Search for the cell housing the specified text and yield its [x, y] center coordinate. 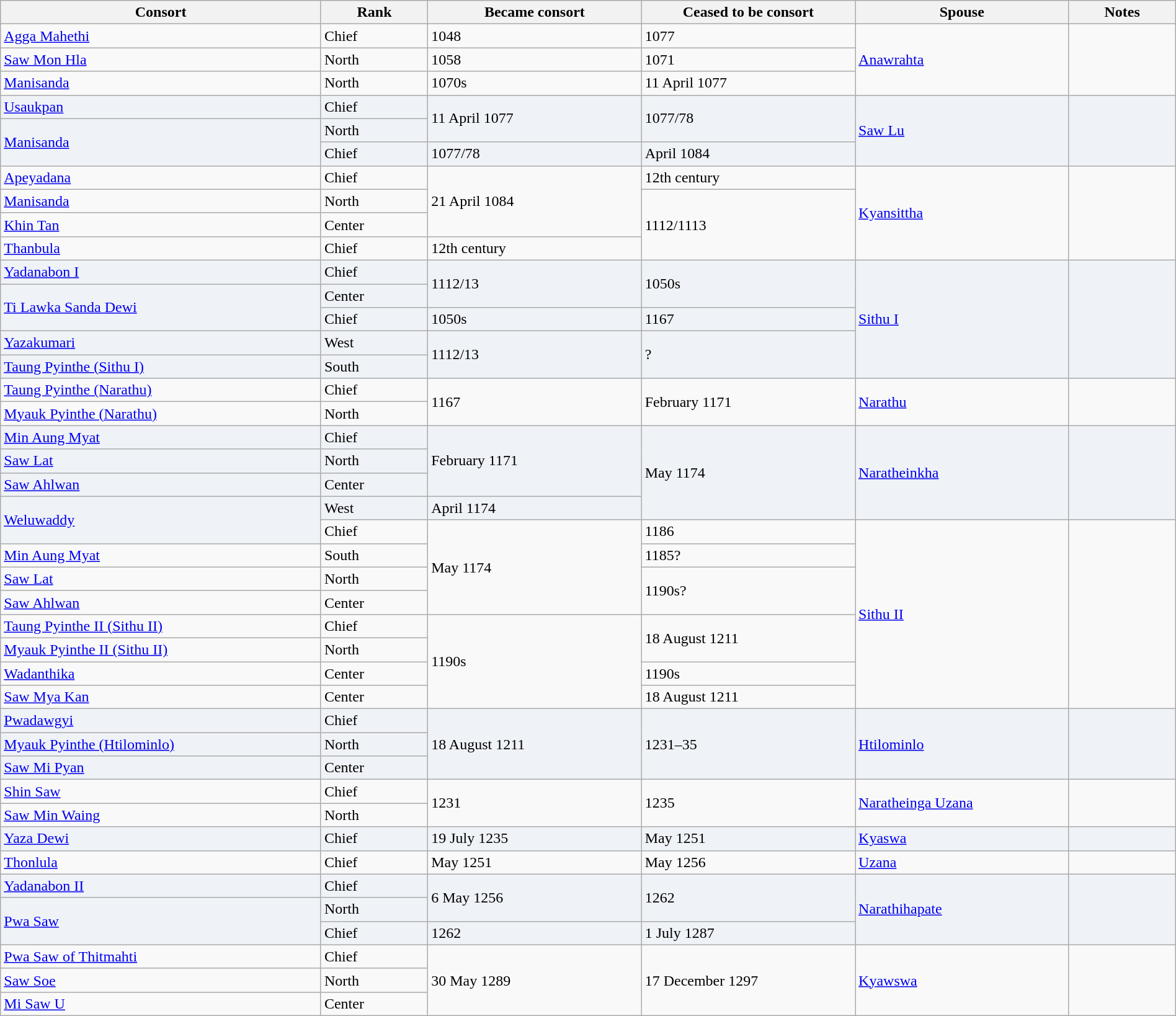
Saw Min Waing [161, 815]
1231–35 [748, 744]
Wadanthika [161, 673]
Pwa Saw of Thitmahti [161, 956]
1048 [535, 36]
Usaukpan [161, 107]
Sithu II [962, 614]
1077 [748, 36]
Saw Mon Hla [161, 60]
Kyawswa [962, 980]
19 July 1235 [535, 839]
Kyaswa [962, 839]
Myauk Pyinthe II (Sithu II) [161, 649]
Spouse [962, 12]
Kyansittha [962, 213]
May 1256 [748, 862]
Thanbula [161, 248]
Became consort [535, 12]
Yadanabon II [161, 886]
Naratheinga Uzana [962, 803]
Taung Pyinthe (Narathu) [161, 390]
April 1174 [535, 508]
1185? [748, 555]
Sithu I [962, 319]
Saw Mi Pyan [161, 768]
Weluwaddy [161, 520]
? [748, 355]
Myauk Pyinthe (Narathu) [161, 414]
Ti Lawka Sanda Dewi [161, 308]
1 July 1287 [748, 933]
Agga Mahethi [161, 36]
1058 [535, 60]
Apeyadana [161, 177]
1190s? [748, 590]
Thonlula [161, 862]
Uzana [962, 862]
Shin Saw [161, 791]
Saw Mya Kan [161, 697]
Khin Tan [161, 225]
Consort [161, 12]
1071 [748, 60]
Mi Saw U [161, 1004]
Saw Soe [161, 980]
17 December 1297 [748, 980]
30 May 1289 [535, 980]
Anawrahta [962, 60]
Pwadawgyi [161, 721]
Rank [374, 12]
Yaza Dewi [161, 839]
Htilominlo [962, 744]
1235 [748, 803]
Taung Pyinthe II (Sithu II) [161, 626]
6 May 1256 [535, 898]
Yazakumari [161, 343]
1070s [535, 83]
Notes [1122, 12]
Narathu [962, 402]
Myauk Pyinthe (Htilominlo) [161, 744]
Narathihapate [962, 909]
Yadanabon I [161, 272]
21 April 1084 [535, 201]
1231 [535, 803]
Ceased to be consort [748, 12]
Taung Pyinthe (Sithu I) [161, 367]
Naratheinkha [962, 473]
1186 [748, 532]
Saw Lu [962, 130]
1112/1113 [748, 225]
April 1084 [748, 154]
Pwa Saw [161, 921]
